Identify which cell holds the provided text, then report its (x, y) central coordinate. 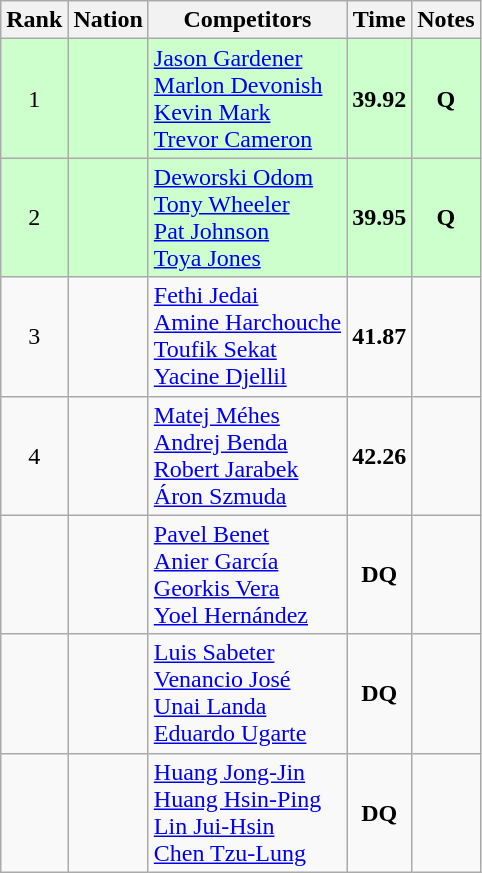
Jason GardenerMarlon DevonishKevin MarkTrevor Cameron (247, 98)
Time (380, 20)
42.26 (380, 456)
Notes (446, 20)
39.92 (380, 98)
Rank (34, 20)
2 (34, 218)
Competitors (247, 20)
39.95 (380, 218)
3 (34, 336)
4 (34, 456)
Pavel BenetAnier GarcíaGeorkis VeraYoel Hernández (247, 574)
Fethi JedaiAmine HarchoucheToufik SekatYacine Djellil (247, 336)
1 (34, 98)
Deworski OdomTony WheelerPat JohnsonToya Jones (247, 218)
Luis SabeterVenancio JoséUnai LandaEduardo Ugarte (247, 694)
41.87 (380, 336)
Matej MéhesAndrej BendaRobert JarabekÁron Szmuda (247, 456)
Huang Jong-JinHuang Hsin-PingLin Jui-HsinChen Tzu-Lung (247, 812)
Nation (108, 20)
